Identify which cell holds the provided text, then report its [X, Y] central coordinate. 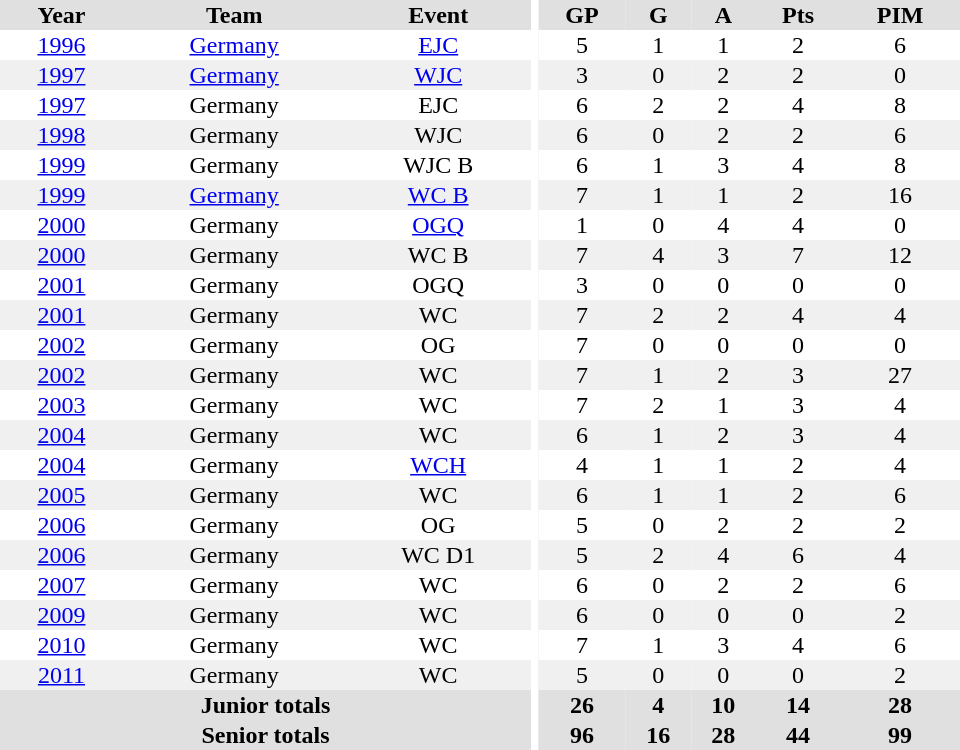
2009 [62, 615]
Pts [798, 15]
14 [798, 705]
1998 [62, 135]
Senior totals [266, 735]
Junior totals [266, 705]
10 [724, 705]
WC D1 [438, 555]
PIM [900, 15]
44 [798, 735]
12 [900, 255]
2010 [62, 645]
2007 [62, 585]
26 [582, 705]
1996 [62, 45]
2003 [62, 405]
WCH [438, 465]
2005 [62, 495]
G [658, 15]
A [724, 15]
2011 [62, 675]
96 [582, 735]
Year [62, 15]
GP [582, 15]
99 [900, 735]
WJC B [438, 165]
Team [234, 15]
27 [900, 375]
Event [438, 15]
